Determine the [x, y] coordinate at the center of the cell enclosing the given text.  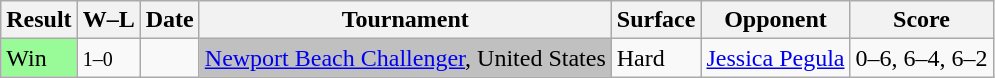
0–6, 6–4, 6–2 [922, 58]
Score [922, 20]
Hard [656, 58]
Win [39, 58]
Opponent [776, 20]
Result [39, 20]
W–L [108, 20]
Jessica Pegula [776, 58]
Surface [656, 20]
Tournament [405, 20]
Newport Beach Challenger, United States [405, 58]
Date [170, 20]
1–0 [108, 58]
